Locate the cell with the specified text and output its (x, y) center coordinate. 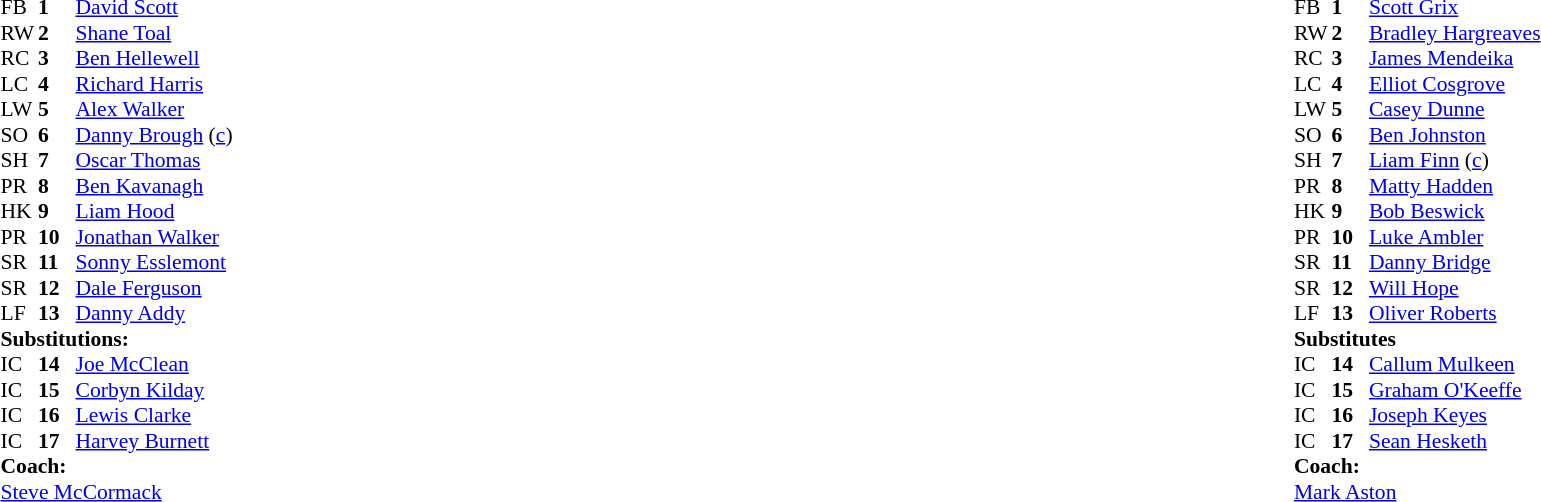
Liam Finn (c) (1455, 161)
Substitutions: (116, 339)
Danny Brough (c) (154, 135)
Matty Hadden (1455, 186)
Dale Ferguson (154, 288)
Lewis Clarke (154, 415)
Oliver Roberts (1455, 313)
Corbyn Kilday (154, 390)
Harvey Burnett (154, 441)
Ben Hellewell (154, 59)
Graham O'Keeffe (1455, 390)
Substitutes (1418, 339)
Shane Toal (154, 33)
Callum Mulkeen (1455, 365)
Liam Hood (154, 211)
Jonathan Walker (154, 237)
Alex Walker (154, 109)
Sean Hesketh (1455, 441)
Sonny Esslemont (154, 263)
Joe McClean (154, 365)
Luke Ambler (1455, 237)
Elliot Cosgrove (1455, 84)
Casey Dunne (1455, 109)
Richard Harris (154, 84)
Danny Addy (154, 313)
Joseph Keyes (1455, 415)
Will Hope (1455, 288)
Bradley Hargreaves (1455, 33)
Danny Bridge (1455, 263)
Ben Kavanagh (154, 186)
Ben Johnston (1455, 135)
Oscar Thomas (154, 161)
James Mendeika (1455, 59)
Bob Beswick (1455, 211)
